Locate the cell with the specified text and output its [X, Y] center coordinate. 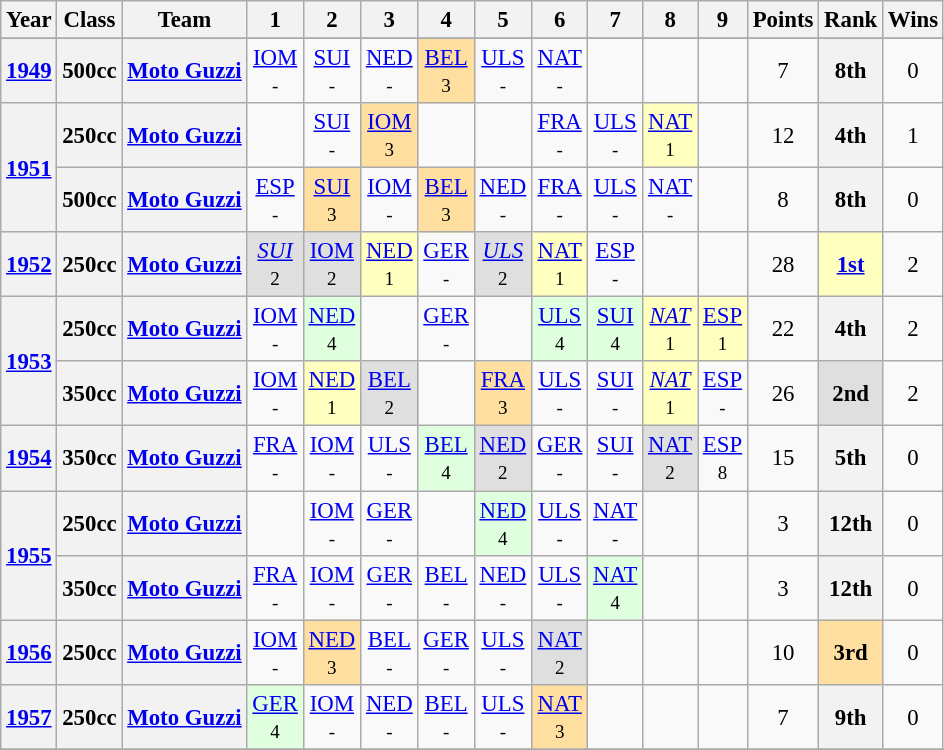
1953 [29, 362]
Team [184, 20]
Year [29, 20]
10 [782, 652]
1951 [29, 168]
9 [723, 20]
NAT3 [560, 716]
2nd [851, 394]
22 [782, 330]
BEL2 [390, 394]
1956 [29, 652]
4 [446, 20]
NED2 [502, 458]
1949 [29, 72]
1954 [29, 458]
9th [851, 716]
ESP1 [723, 330]
IOM2 [332, 264]
IOM3 [390, 136]
Points [782, 20]
28 [782, 264]
GER4 [275, 716]
NAT4 [616, 588]
SUI2 [275, 264]
NED3 [332, 652]
1955 [29, 556]
5 [502, 20]
6 [560, 20]
15 [782, 458]
1957 [29, 716]
ESP8 [723, 458]
ULS4 [560, 330]
ULS2 [502, 264]
SUI3 [332, 200]
FRA3 [502, 394]
Wins [914, 20]
5th [851, 458]
Class [90, 20]
26 [782, 394]
12 [782, 136]
3rd [851, 652]
Rank [851, 20]
BEL4 [446, 458]
1952 [29, 264]
SUI4 [616, 330]
1st [851, 264]
